Identify which cell holds the provided text, then report its [x, y] central coordinate. 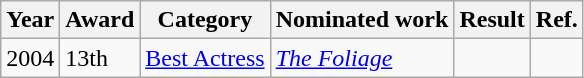
13th [100, 58]
Year [30, 20]
Ref. [556, 20]
The Foliage [362, 58]
Result [492, 20]
Nominated work [362, 20]
2004 [30, 58]
Best Actress [205, 58]
Category [205, 20]
Award [100, 20]
